Find where the given text appears and provide that cell's center as [X, Y] coordinate. 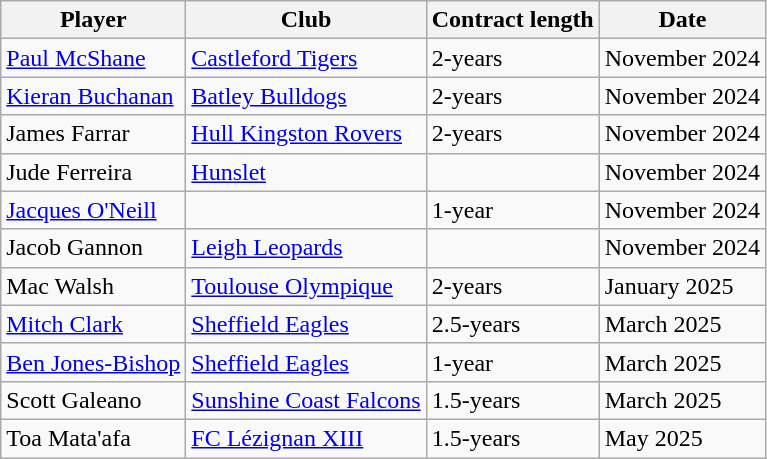
Mitch Clark [94, 324]
Club [306, 20]
Jacob Gannon [94, 248]
Kieran Buchanan [94, 96]
Leigh Leopards [306, 248]
Hull Kingston Rovers [306, 134]
Player [94, 20]
Batley Bulldogs [306, 96]
May 2025 [682, 438]
January 2025 [682, 286]
Contract length [512, 20]
2.5-years [512, 324]
Paul McShane [94, 58]
Toulouse Olympique [306, 286]
James Farrar [94, 134]
Hunslet [306, 172]
Jude Ferreira [94, 172]
Ben Jones-Bishop [94, 362]
Castleford Tigers [306, 58]
Jacques O'Neill [94, 210]
Sunshine Coast Falcons [306, 400]
Scott Galeano [94, 400]
Toa Mata'afa [94, 438]
Mac Walsh [94, 286]
FC Lézignan XIII [306, 438]
Date [682, 20]
